From the cell containing the given text, extract its center point as [X, Y] coordinate. 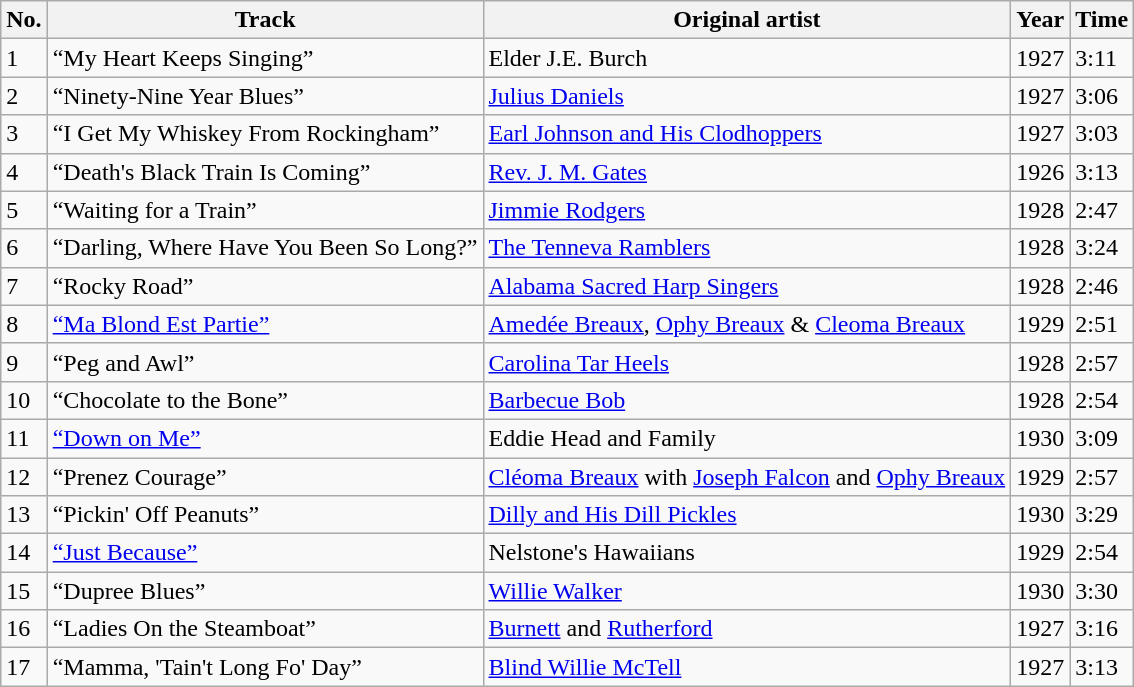
3:16 [1102, 629]
“My Heart Keeps Singing” [265, 58]
“Dupree Blues” [265, 591]
“Rocky Road” [265, 286]
3:30 [1102, 591]
16 [24, 629]
“Peg and Awl” [265, 362]
1 [24, 58]
“Waiting for a Train” [265, 210]
2:51 [1102, 324]
Original artist [747, 20]
Cléoma Breaux with Joseph Falcon and Ophy Breaux [747, 477]
15 [24, 591]
5 [24, 210]
6 [24, 248]
3:03 [1102, 134]
3:09 [1102, 438]
3:11 [1102, 58]
Dilly and His Dill Pickles [747, 515]
1926 [1040, 172]
“Down on Me” [265, 438]
“Mamma, 'Tain't Long Fo' Day” [265, 667]
11 [24, 438]
3:24 [1102, 248]
Nelstone's Hawaiians [747, 553]
Blind Willie McTell [747, 667]
“I Get My Whiskey From Rockingham” [265, 134]
Elder J.E. Burch [747, 58]
Track [265, 20]
The Tenneva Ramblers [747, 248]
“Pickin' Off Peanuts” [265, 515]
“Chocolate to the Bone” [265, 400]
12 [24, 477]
“Just Because” [265, 553]
Time [1102, 20]
Willie Walker [747, 591]
7 [24, 286]
Burnett and Rutherford [747, 629]
9 [24, 362]
4 [24, 172]
Amedée Breaux, Ophy Breaux & Cleoma Breaux [747, 324]
“Ladies On the Steamboat” [265, 629]
Alabama Sacred Harp Singers [747, 286]
“Death's Black Train Is Coming” [265, 172]
3 [24, 134]
17 [24, 667]
2:46 [1102, 286]
3:29 [1102, 515]
Barbecue Bob [747, 400]
8 [24, 324]
Julius Daniels [747, 96]
Year [1040, 20]
13 [24, 515]
Carolina Tar Heels [747, 362]
10 [24, 400]
3:06 [1102, 96]
Earl Johnson and His Clodhoppers [747, 134]
Jimmie Rodgers [747, 210]
“Darling, Where Have You Been So Long?” [265, 248]
14 [24, 553]
“Ninety-Nine Year Blues” [265, 96]
2 [24, 96]
Rev. J. M. Gates [747, 172]
Eddie Head and Family [747, 438]
“Prenez Courage” [265, 477]
No. [24, 20]
“Ma Blond Est Partie” [265, 324]
2:47 [1102, 210]
